Locate the cell with the specified text and output its [X, Y] center coordinate. 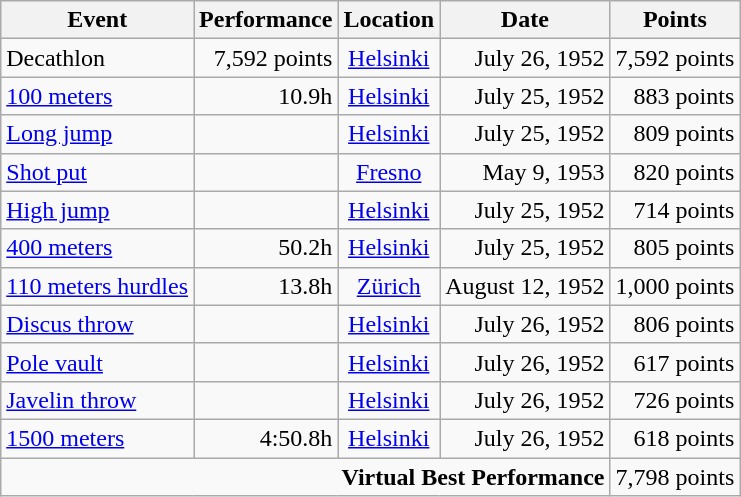
714 points [675, 210]
High jump [98, 210]
Location [389, 20]
618 points [675, 438]
Event [98, 20]
Decathlon [98, 58]
Points [675, 20]
726 points [675, 400]
Performance [266, 20]
Long jump [98, 134]
Discus throw [98, 324]
1500 meters [98, 438]
7,798 points [675, 477]
100 meters [98, 96]
Fresno [389, 172]
Pole vault [98, 362]
Date [525, 20]
110 meters hurdles [98, 286]
50.2h [266, 248]
Javelin throw [98, 400]
Virtual Best Performance [306, 477]
10.9h [266, 96]
August 12, 1952 [525, 286]
809 points [675, 134]
13.8h [266, 286]
400 meters [98, 248]
1,000 points [675, 286]
806 points [675, 324]
Shot put [98, 172]
820 points [675, 172]
805 points [675, 248]
617 points [675, 362]
May 9, 1953 [525, 172]
4:50.8h [266, 438]
883 points [675, 96]
Zürich [389, 286]
